Scan for the cell matching the given text and deliver its (X, Y) coordinate at center. 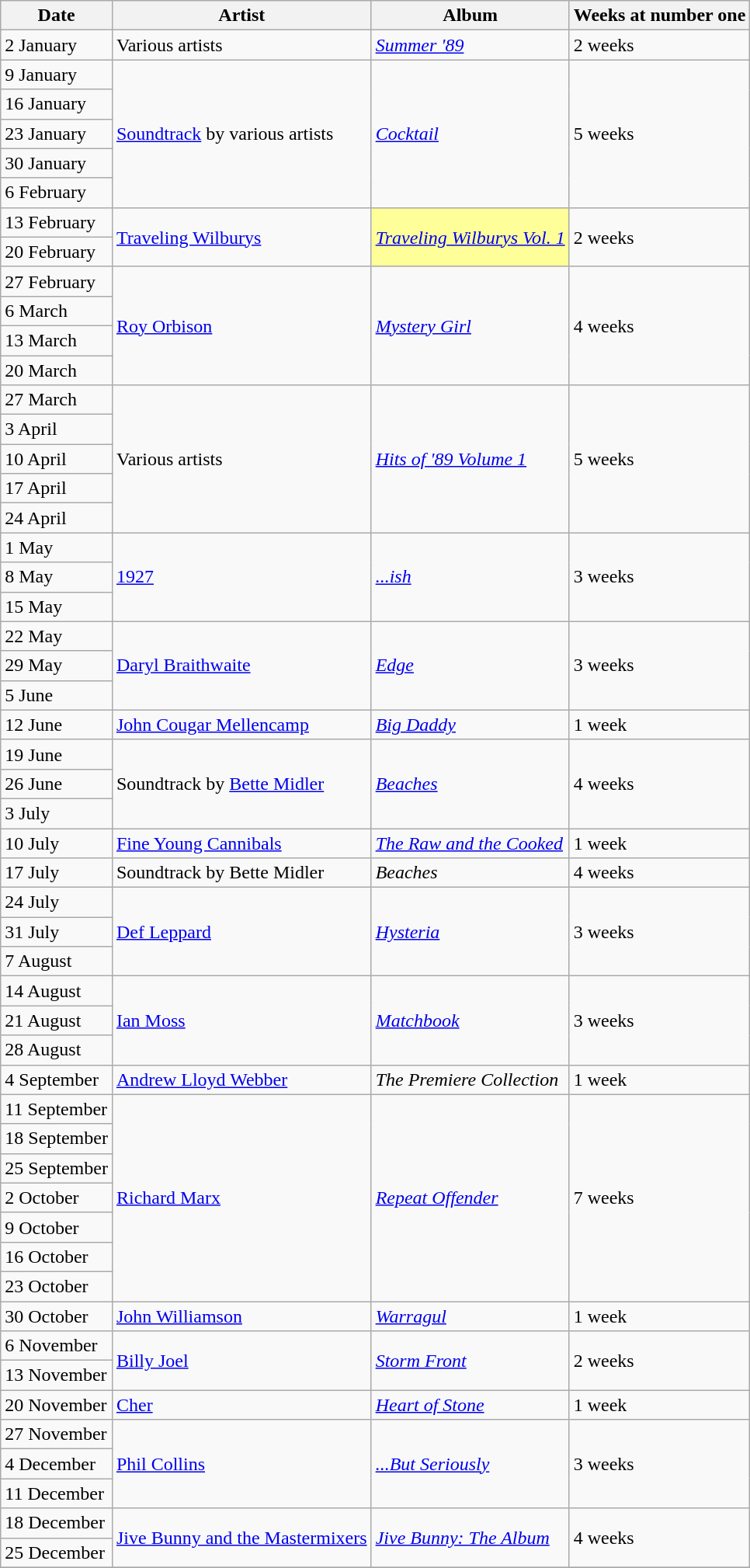
27 November (57, 1434)
22 May (57, 636)
Traveling Wilburys (241, 237)
Def Leppard (241, 932)
1 May (57, 548)
13 March (57, 340)
John Williamson (241, 1316)
11 December (57, 1493)
Storm Front (470, 1361)
Heart of Stone (470, 1405)
The Raw and the Cooked (470, 843)
20 November (57, 1405)
Artist (241, 16)
15 May (57, 607)
Jive Bunny: The Album (470, 1538)
Album (470, 16)
Ian Moss (241, 1020)
Cher (241, 1405)
11 September (57, 1109)
6 November (57, 1346)
30 January (57, 163)
Hits of '89 Volume 1 (470, 459)
3 April (57, 429)
9 January (57, 75)
10 July (57, 843)
17 July (57, 873)
The Premiere Collection (470, 1080)
24 April (57, 518)
4 December (57, 1464)
Soundtrack by various artists (241, 134)
16 January (57, 104)
7 August (57, 961)
26 June (57, 784)
8 May (57, 577)
Phil Collins (241, 1464)
23 January (57, 134)
John Cougar Mellencamp (241, 725)
Andrew Lloyd Webber (241, 1080)
2 October (57, 1198)
12 June (57, 725)
Summer '89 (470, 45)
25 September (57, 1168)
Jive Bunny and the Mastermixers (241, 1538)
Warragul (470, 1316)
7 weeks (660, 1198)
27 March (57, 400)
10 April (57, 459)
17 April (57, 488)
19 June (57, 754)
Mystery Girl (470, 325)
Daryl Braithwaite (241, 666)
16 October (57, 1257)
Hysteria (470, 932)
3 July (57, 813)
18 December (57, 1523)
Matchbook (470, 1020)
Roy Orbison (241, 325)
13 November (57, 1375)
5 June (57, 695)
20 March (57, 370)
30 October (57, 1316)
1927 (241, 577)
23 October (57, 1286)
21 August (57, 1020)
Richard Marx (241, 1198)
6 March (57, 311)
25 December (57, 1552)
4 September (57, 1080)
29 May (57, 666)
Traveling Wilburys Vol. 1 (470, 237)
Cocktail (470, 134)
...But Seriously (470, 1464)
Weeks at number one (660, 16)
Big Daddy (470, 725)
Date (57, 16)
24 July (57, 902)
28 August (57, 1050)
6 February (57, 193)
27 February (57, 281)
20 February (57, 252)
Edge (470, 666)
18 September (57, 1139)
...ish (470, 577)
14 August (57, 991)
Billy Joel (241, 1361)
Repeat Offender (470, 1198)
Fine Young Cannibals (241, 843)
13 February (57, 222)
2 January (57, 45)
31 July (57, 932)
9 October (57, 1227)
